Scan for the cell matching the given text and deliver its [x, y] coordinate at center. 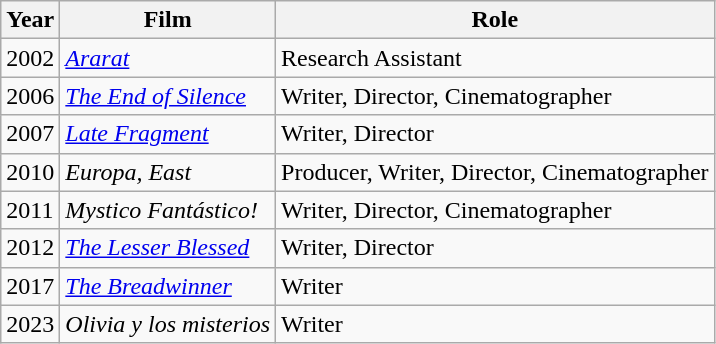
Film [168, 20]
Mystico Fantástico! [168, 210]
Research Assistant [496, 58]
2012 [30, 248]
Year [30, 20]
Europa, East [168, 172]
Late Fragment [168, 134]
2006 [30, 96]
The End of Silence [168, 96]
2010 [30, 172]
2017 [30, 286]
2007 [30, 134]
2023 [30, 324]
The Breadwinner [168, 286]
2002 [30, 58]
2011 [30, 210]
Olivia y los misterios [168, 324]
The Lesser Blessed [168, 248]
Role [496, 20]
Producer, Writer, Director, Cinematographer [496, 172]
Ararat [168, 58]
